Locate the cell with the specified text and output its (X, Y) center coordinate. 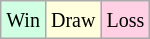
Win (24, 20)
Loss (126, 20)
Draw (72, 20)
